Search for the cell housing the specified text and yield its (x, y) center coordinate. 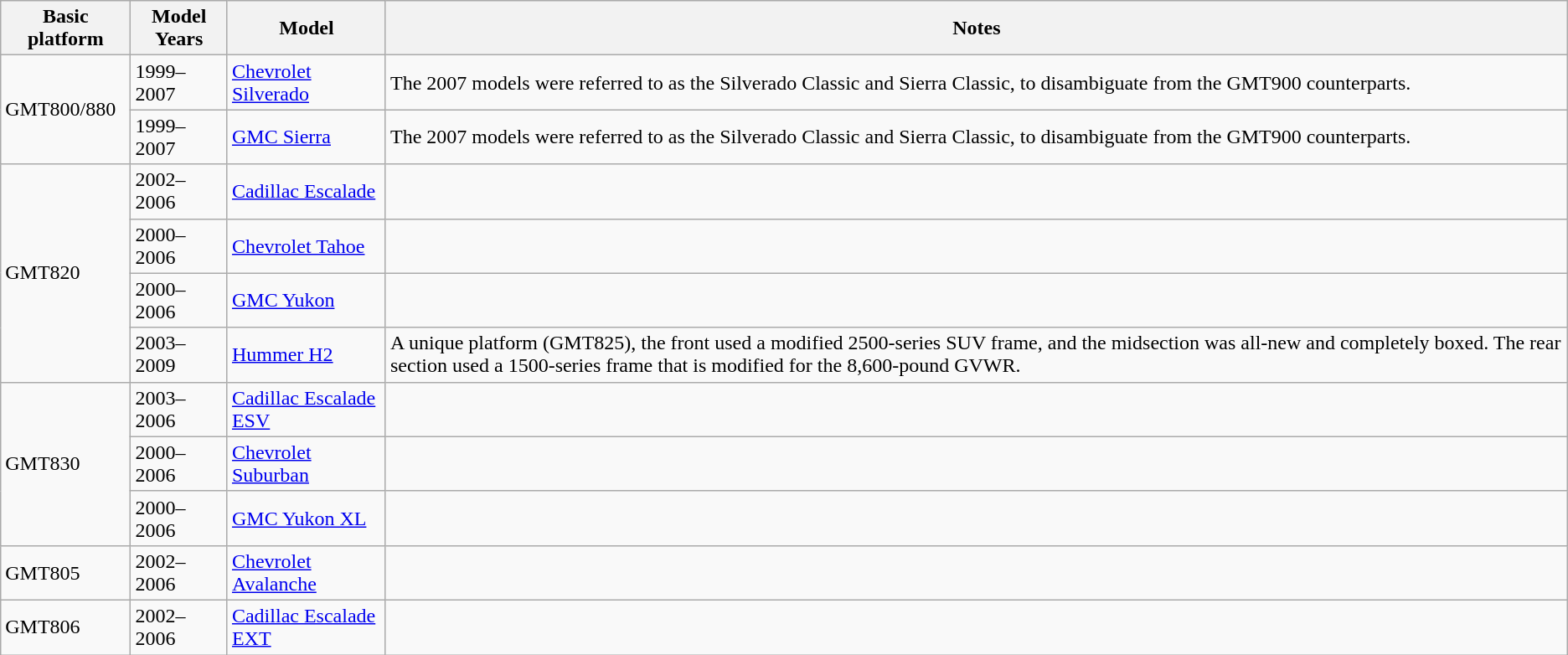
Chevrolet Tahoe (307, 246)
GMT800/880 (65, 110)
Model Years (179, 28)
Hummer H2 (307, 355)
GMT805 (65, 573)
Cadillac Escalade (307, 191)
GMC Sierra (307, 137)
GMC Yukon (307, 300)
GMC Yukon XL (307, 518)
GMT806 (65, 627)
Chevrolet Avalanche (307, 573)
2003–2009 (179, 355)
Basic platform (65, 28)
Cadillac Escalade ESV (307, 409)
Chevrolet Suburban (307, 464)
GMT820 (65, 273)
2003–2006 (179, 409)
GMT830 (65, 464)
Cadillac Escalade EXT (307, 627)
Chevrolet Silverado (307, 82)
Model (307, 28)
Notes (977, 28)
